Extract the (x, y) coordinate from the center of the cell holding the provided text.  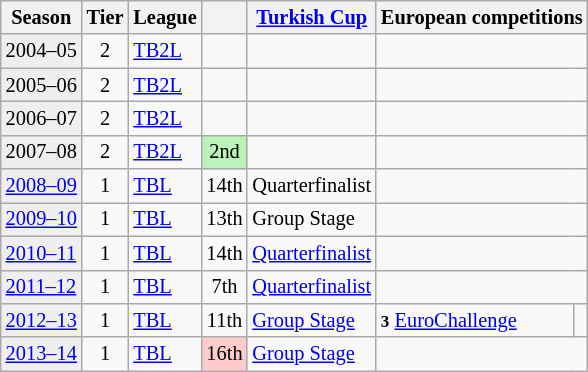
2006–07 (42, 118)
2011–12 (42, 287)
European competitions (482, 17)
2010–11 (42, 253)
Season (42, 17)
Turkish Cup (312, 17)
2005–06 (42, 85)
16th (225, 354)
7th (225, 287)
Tier (106, 17)
2008–09 (42, 186)
3 EuroChallenge (475, 320)
2007–08 (42, 152)
2013–14 (42, 354)
2012–13 (42, 320)
13th (225, 219)
11th (225, 320)
2004–05 (42, 51)
League (164, 17)
2nd (225, 152)
2009–10 (42, 219)
